For the text-containing cell, return its midpoint in (x, y) coordinate format. 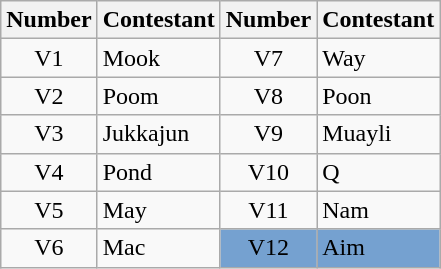
Pond (158, 172)
Jukkajun (158, 134)
Muayli (378, 134)
V11 (268, 210)
V7 (268, 58)
V4 (49, 172)
V3 (49, 134)
Way (378, 58)
Poon (378, 96)
Aim (378, 248)
V1 (49, 58)
V8 (268, 96)
Q (378, 172)
V9 (268, 134)
V12 (268, 248)
V10 (268, 172)
V2 (49, 96)
Nam (378, 210)
Poom (158, 96)
May (158, 210)
V6 (49, 248)
V5 (49, 210)
Mac (158, 248)
Mook (158, 58)
